Identify which cell holds the provided text, then report its [x, y] central coordinate. 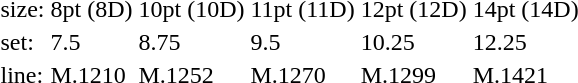
9.5 [302, 42]
10.25 [414, 42]
7.5 [92, 42]
8.75 [192, 42]
